From the cell containing the given text, extract its center point as (X, Y) coordinate. 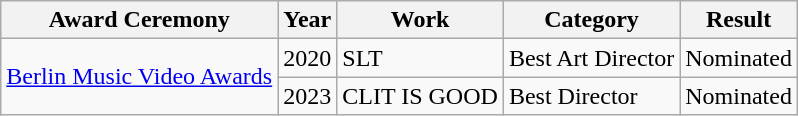
Year (308, 20)
CLIT IS GOOD (420, 96)
Award Ceremony (140, 20)
Best Art Director (591, 58)
Work (420, 20)
2020 (308, 58)
Best Director (591, 96)
2023 (308, 96)
Category (591, 20)
SLT (420, 58)
Result (739, 20)
Berlin Music Video Awards (140, 77)
